From the cell containing the given text, extract its center point as (x, y) coordinate. 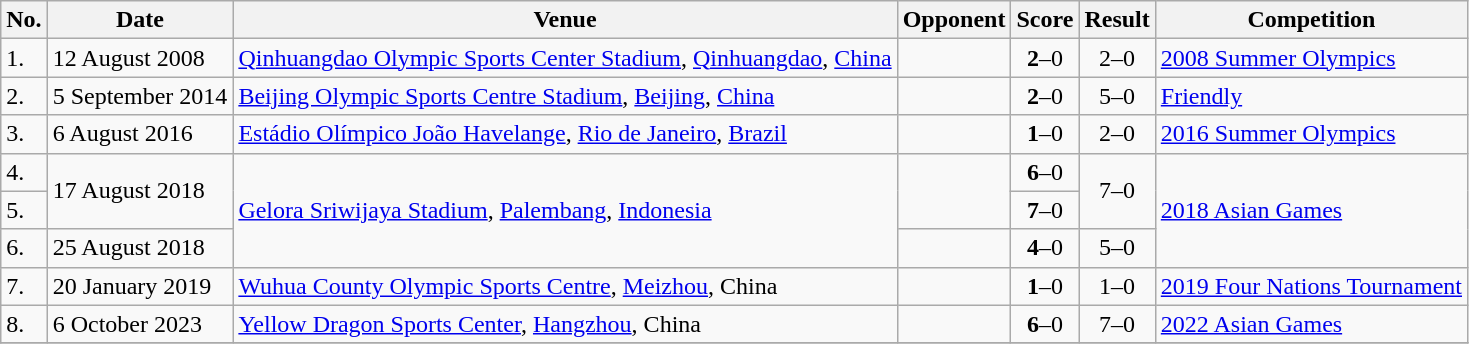
4. (24, 172)
2018 Asian Games (1311, 210)
No. (24, 20)
7. (24, 286)
20 January 2019 (140, 286)
2008 Summer Olympics (1311, 58)
Gelora Sriwijaya Stadium, Palembang, Indonesia (565, 210)
6 October 2023 (140, 324)
2019 Four Nations Tournament (1311, 286)
Qinhuangdao Olympic Sports Center Stadium, Qinhuangdao, China (565, 58)
Date (140, 20)
25 August 2018 (140, 248)
2022 Asian Games (1311, 324)
Competition (1311, 20)
Beijing Olympic Sports Centre Stadium, Beijing, China (565, 96)
2016 Summer Olympics (1311, 134)
Venue (565, 20)
1. (24, 58)
Friendly (1311, 96)
6. (24, 248)
6 August 2016 (140, 134)
5 September 2014 (140, 96)
3. (24, 134)
Opponent (954, 20)
Wuhua County Olympic Sports Centre, Meizhou, China (565, 286)
4–0 (1045, 248)
12 August 2008 (140, 58)
8. (24, 324)
17 August 2018 (140, 191)
Score (1045, 20)
Estádio Olímpico João Havelange, Rio de Janeiro, Brazil (565, 134)
Yellow Dragon Sports Center, Hangzhou, China (565, 324)
2. (24, 96)
Result (1117, 20)
5. (24, 210)
